Scan for the cell matching the given text and deliver its [x, y] coordinate at center. 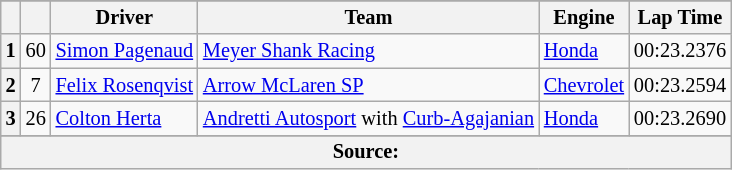
Team [368, 17]
7 [36, 85]
3 [11, 118]
Driver [124, 17]
Chevrolet [584, 85]
Simon Pagenaud [124, 51]
00:23.2594 [680, 85]
Colton Herta [124, 118]
Arrow McLaren SP [368, 85]
Lap Time [680, 17]
Felix Rosenqvist [124, 85]
Andretti Autosport with Curb-Agajanian [368, 118]
00:23.2376 [680, 51]
60 [36, 51]
Source: [366, 152]
1 [11, 51]
26 [36, 118]
Meyer Shank Racing [368, 51]
00:23.2690 [680, 118]
2 [11, 85]
Engine [584, 17]
